From the cell containing the given text, extract its center point as (x, y) coordinate. 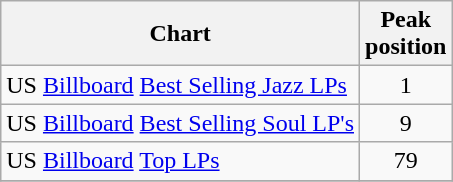
Chart (180, 34)
9 (406, 123)
US Billboard Best Selling Jazz LPs (180, 85)
79 (406, 161)
Peakposition (406, 34)
US Billboard Best Selling Soul LP's (180, 123)
US Billboard Top LPs (180, 161)
1 (406, 85)
